Search for the cell housing the specified text and yield its [X, Y] center coordinate. 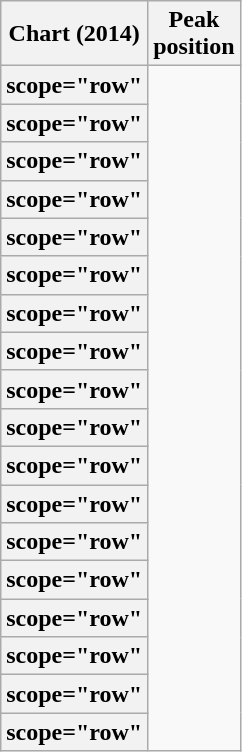
Chart (2014) [74, 34]
Peakposition [194, 34]
